Pinpoint the cell where the given text exists, returning its [X, Y] midpoint coordinate. 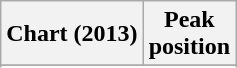
Peakposition [189, 34]
Chart (2013) [72, 34]
